Provide the [X, Y] coordinate of the cell's center where the given text is located.  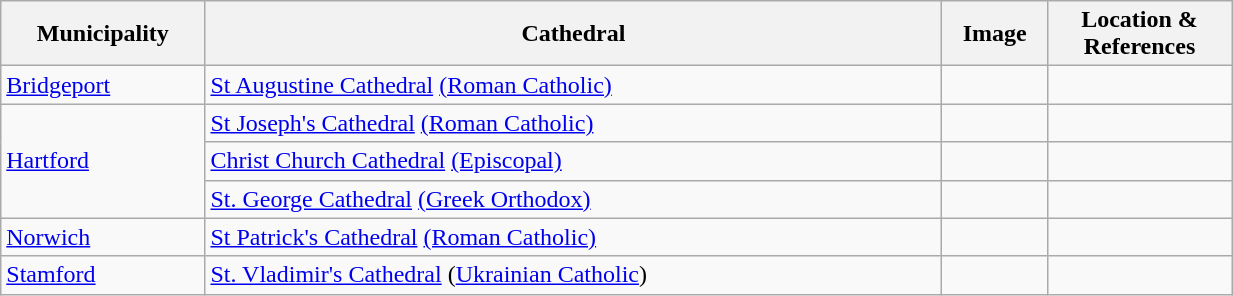
St Patrick's Cathedral (Roman Catholic) [574, 237]
St. Vladimir's Cathedral (Ukrainian Catholic) [574, 275]
St Joseph's Cathedral (Roman Catholic) [574, 123]
St Augustine Cathedral (Roman Catholic) [574, 85]
Location & References [1139, 34]
Cathedral [574, 34]
St. George Cathedral (Greek Orthodox) [574, 199]
Christ Church Cathedral (Episcopal) [574, 161]
Bridgeport [103, 85]
Municipality [103, 34]
Image [995, 34]
Norwich [103, 237]
Stamford [103, 275]
Hartford [103, 161]
